Return the [x, y] coordinate for the center point of the cell that contains the specified text.  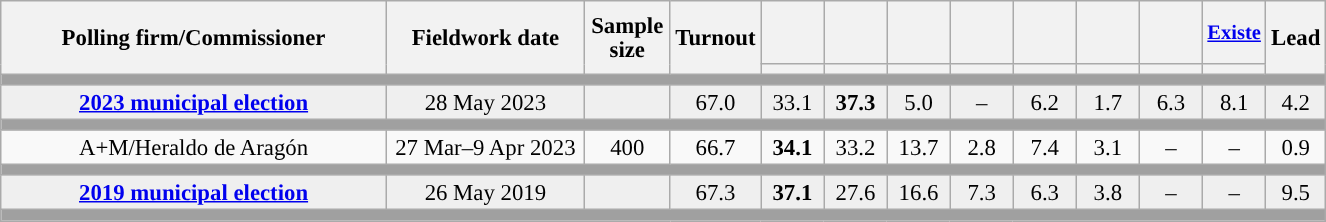
9.5 [1296, 194]
7.4 [1044, 148]
Existe [1234, 32]
27.6 [856, 194]
6.2 [1044, 102]
1.7 [1108, 102]
5.0 [918, 102]
3.8 [1108, 194]
37.1 [792, 194]
Fieldwork date [485, 38]
37.3 [856, 102]
26 May 2019 [485, 194]
Sample size [627, 38]
67.0 [716, 102]
2023 municipal election [194, 102]
3.1 [1108, 148]
A+M/Heraldo de Aragón [194, 148]
2.8 [982, 148]
4.2 [1296, 102]
34.1 [792, 148]
66.7 [716, 148]
0.9 [1296, 148]
Lead [1296, 38]
27 Mar–9 Apr 2023 [485, 148]
28 May 2023 [485, 102]
7.3 [982, 194]
67.3 [716, 194]
400 [627, 148]
16.6 [918, 194]
13.7 [918, 148]
33.2 [856, 148]
Polling firm/Commissioner [194, 38]
Turnout [716, 38]
8.1 [1234, 102]
2019 municipal election [194, 194]
33.1 [792, 102]
